Capture the cell that displays the provided text and extract its [X, Y] central coordinate. 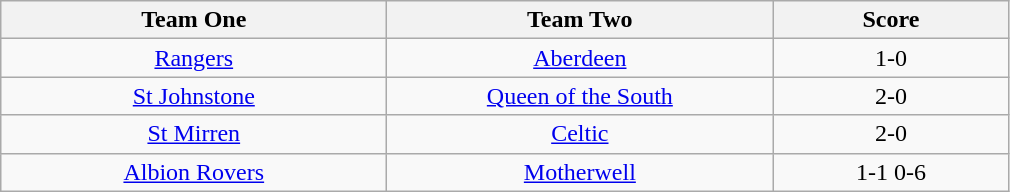
Motherwell [580, 172]
Team Two [580, 20]
Queen of the South [580, 96]
1-1 0-6 [891, 172]
Albion Rovers [194, 172]
Rangers [194, 58]
1-0 [891, 58]
St Johnstone [194, 96]
Celtic [580, 134]
St Mirren [194, 134]
Score [891, 20]
Aberdeen [580, 58]
Team One [194, 20]
